Find where the given text appears and provide that cell's center as [x, y] coordinate. 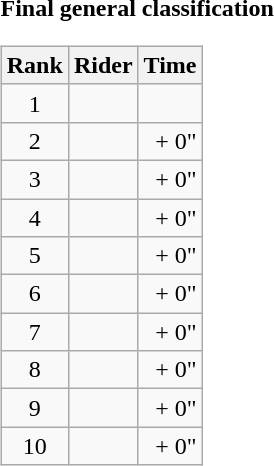
7 [34, 332]
2 [34, 141]
4 [34, 217]
1 [34, 103]
10 [34, 446]
8 [34, 370]
9 [34, 408]
Time [170, 65]
3 [34, 179]
Rider [103, 65]
6 [34, 294]
5 [34, 256]
Rank [34, 65]
